Locate the cell with the specified text and output its [x, y] center coordinate. 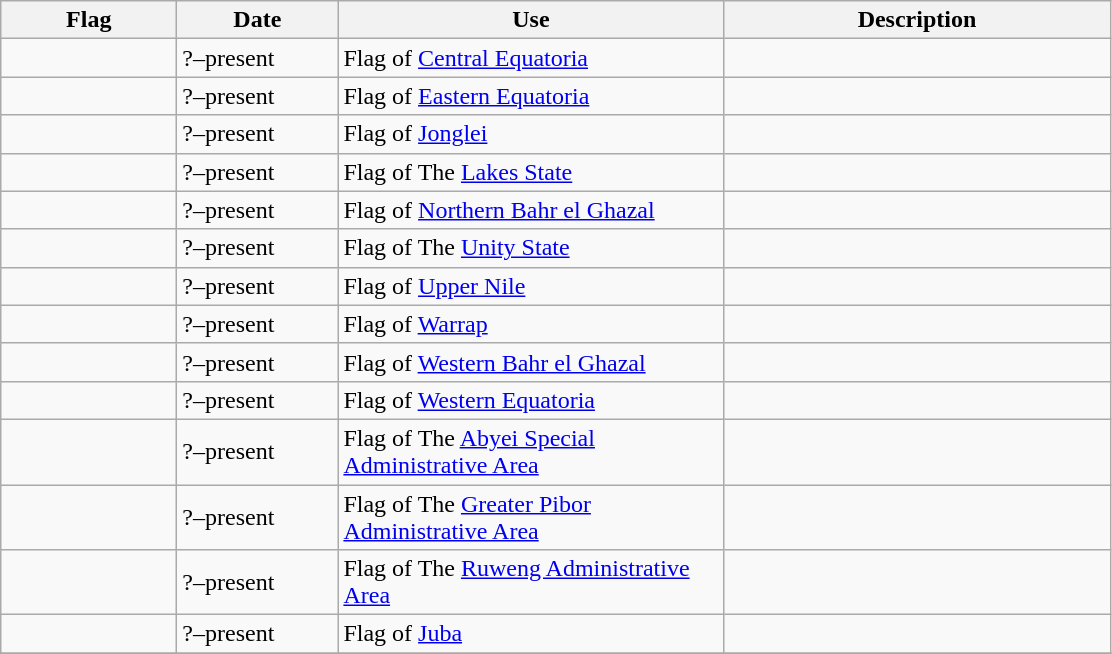
Flag of The Unity State [531, 248]
Flag of Juba [531, 634]
Flag of Warrap [531, 324]
Flag of The Abyei Special Administrative Area [531, 452]
Flag [89, 20]
Flag of The Lakes State [531, 172]
Flag of Central Equatoria [531, 58]
Date [258, 20]
Flag of Western Equatoria [531, 400]
Flag of Eastern Equatoria [531, 96]
Flag of The Greater Pibor Administrative Area [531, 516]
Use [531, 20]
Flag of Western Bahr el Ghazal [531, 362]
Flag of The Ruweng Administrative Area [531, 582]
Flag of Upper Nile [531, 286]
Flag of Jonglei [531, 134]
Description [917, 20]
Flag of Northern Bahr el Ghazal [531, 210]
